Scan for the cell matching the given text and deliver its [X, Y] coordinate at center. 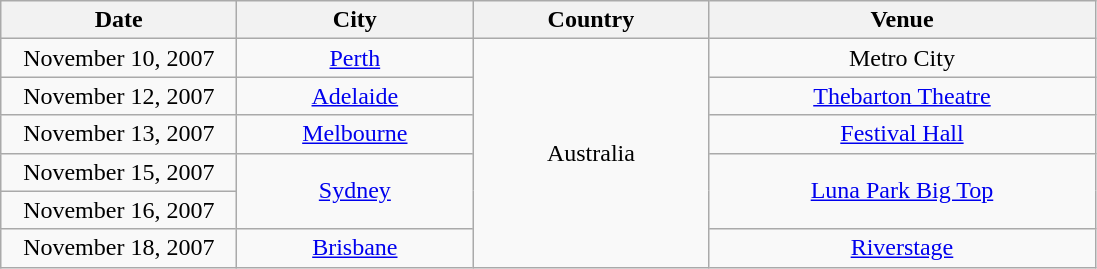
November 13, 2007 [119, 134]
Luna Park Big Top [902, 191]
Country [591, 20]
Festival Hall [902, 134]
Brisbane [355, 248]
Sydney [355, 191]
November 18, 2007 [119, 248]
Thebarton Theatre [902, 96]
November 10, 2007 [119, 58]
November 16, 2007 [119, 210]
November 15, 2007 [119, 172]
City [355, 20]
Venue [902, 20]
Date [119, 20]
Metro City [902, 58]
Riverstage [902, 248]
November 12, 2007 [119, 96]
Melbourne [355, 134]
Adelaide [355, 96]
Australia [591, 153]
Perth [355, 58]
